Find where the given text appears and provide that cell's center as (X, Y) coordinate. 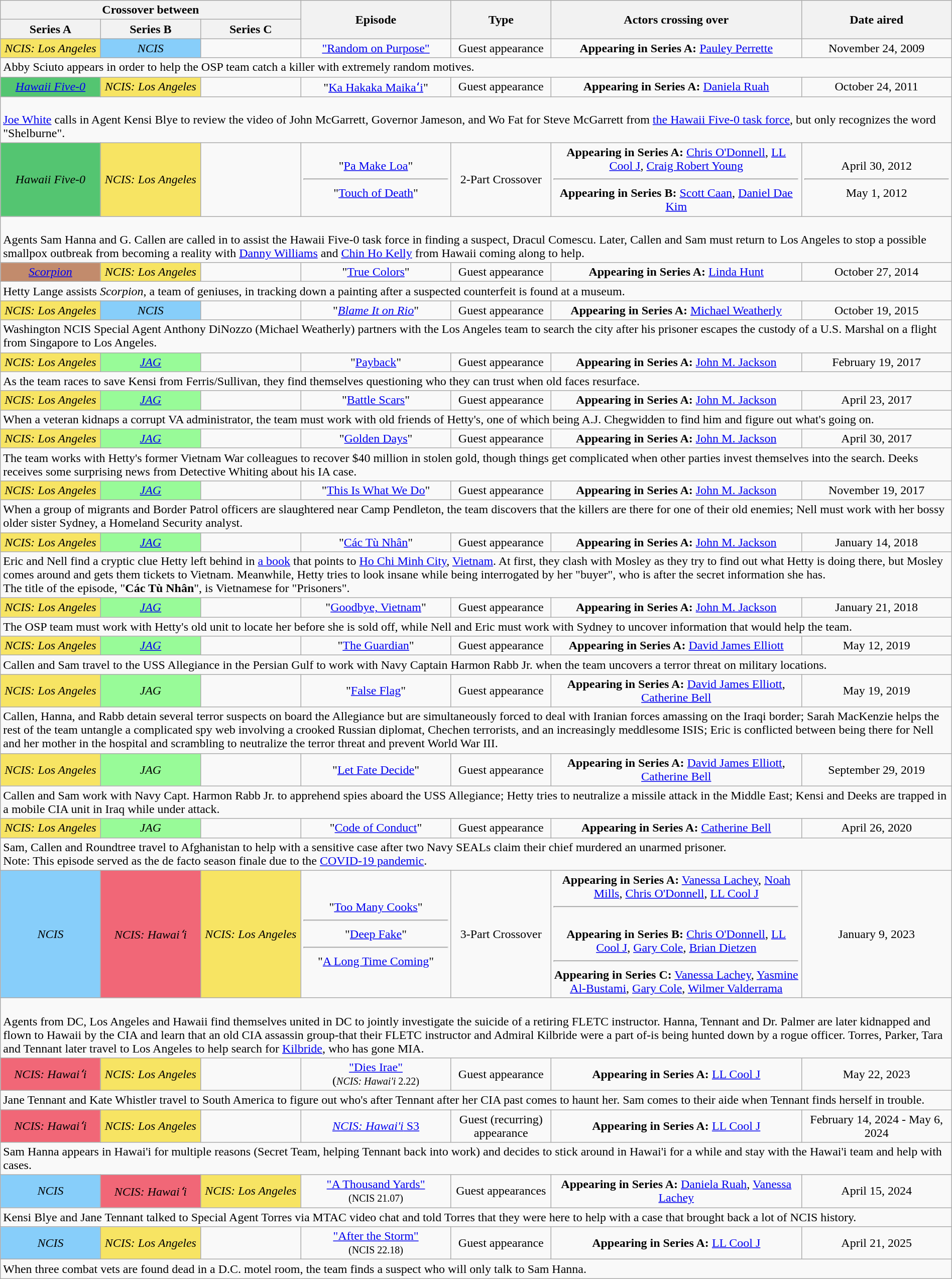
Type (501, 20)
"After the Storm"(NCIS 22.18) (376, 1243)
"Golden Days" (376, 438)
November 19, 2017 (877, 490)
"Ka Hakaka Maikaʻi" (376, 87)
Appearing in Series A: Michael Weatherly (676, 310)
"Các Tù Nhân" (376, 542)
Abby Sciuto appears in order to help the OSP team catch a killer with extremely random motives. (476, 67)
January 21, 2018 (877, 608)
Appearing in Series A: Linda Hunt (676, 272)
2-Part Crossover (501, 180)
"Random on Purpose" (376, 48)
Date aired (877, 20)
Guest appearances (501, 1191)
"This Is What We Do" (376, 490)
Series C (251, 29)
May 19, 2019 (877, 691)
"Pa Make Loa""Touch of Death" (376, 180)
April 30, 2017 (877, 438)
"The Guardian" (376, 646)
3-Part Crossover (501, 934)
When three combat vets are found dead in a D.C. motel room, the team finds a suspect who will only talk to Sam Hanna. (476, 1269)
As the team races to save Kensi from Ferris/Sullivan, they find themselves questioning who they can trust when old faces resurface. (476, 381)
"Too Many Cooks""Deep Fake""A Long Time Coming" (376, 934)
April 23, 2017 (877, 400)
Scorpion (50, 272)
Appearing in Series A: David James Elliott (676, 646)
"Let Fate Decide" (376, 769)
February 19, 2017 (877, 362)
September 29, 2019 (877, 769)
April 26, 2020 (877, 828)
Appearing in Series A: Daniela Ruah (676, 87)
"A Thousand Yards"(NCIS 21.07) (376, 1191)
May 22, 2023 (877, 1074)
"Blame It on Rio" (376, 310)
Crossover between (151, 10)
Appearing in Series A: Pauley Perrette (676, 48)
Appearing in Series A: Daniela Ruah, Vanessa Lachey (676, 1191)
"Payback" (376, 362)
April 21, 2025 (877, 1243)
"Battle Scars" (376, 400)
Appearing in Series A: Chris O'Donnell, LL Cool J, Craig Robert YoungAppearing in Series B: Scott Caan, Daniel Dae Kim (676, 180)
"Dies Irae"(NCIS: Hawai'i 2.22) (376, 1074)
"Goodbye, Vietnam" (376, 608)
October 24, 2011 (877, 87)
May 12, 2019 (877, 646)
Series B (151, 29)
January 9, 2023 (877, 934)
January 14, 2018 (877, 542)
"True Colors" (376, 272)
February 14, 2024 - May 6, 2024 (877, 1126)
Series A (50, 29)
April 15, 2024 (877, 1191)
April 30, 2012May 1, 2012 (877, 180)
Hetty Lange assists Scorpion, a team of geniuses, in tracking down a painting after a suspected counterfeit is found at a museum. (476, 291)
Episode (376, 20)
October 19, 2015 (877, 310)
"False Flag" (376, 691)
November 24, 2009 (877, 48)
"Code of Conduct" (376, 828)
October 27, 2014 (877, 272)
Actors crossing over (676, 20)
NCIS: Hawai'i S3 (376, 1126)
Appearing in Series A: Catherine Bell (676, 828)
Guest (recurring) appearance (501, 1126)
